Search for the cell housing the specified text and yield its [x, y] center coordinate. 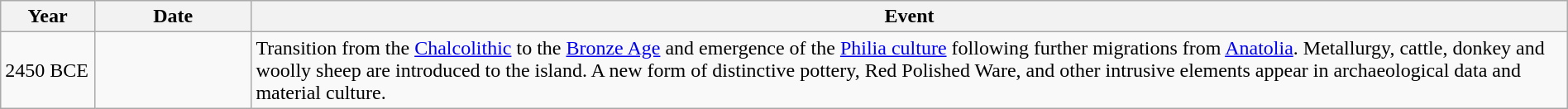
Event [910, 17]
Year [48, 17]
2450 BCE [48, 70]
Date [172, 17]
